Detect which cell encompasses the target text, then output its (x, y) center coordinate. 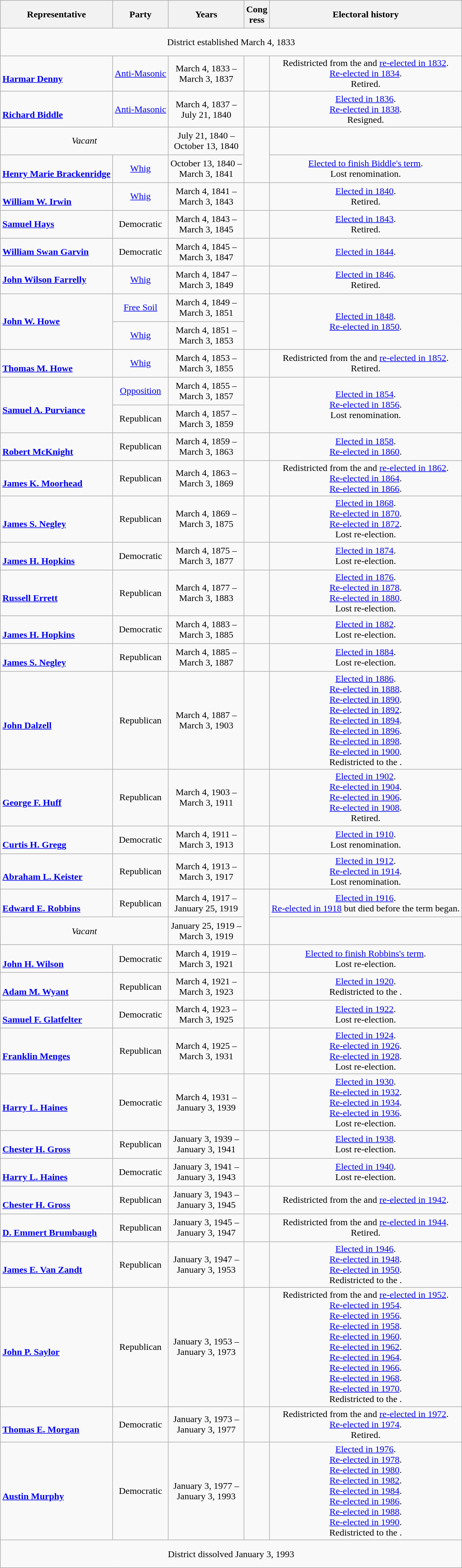
March 4, 1877 –March 3, 1883 (206, 593)
Franklin Menges (56, 1051)
March 4, 1849 –March 3, 1851 (206, 308)
Redistricted from the and re-elected in 1972.Re-elected in 1974.Retired. (366, 1424)
October 13, 1840 –March 3, 1841 (206, 169)
March 4, 1903 –March 3, 1911 (206, 798)
Party (140, 14)
Henry Marie Brackenridge (56, 169)
January 3, 1953 –January 3, 1973 (206, 1347)
Elected in 1922.Lost re-election. (366, 1014)
March 4, 1833 –March 3, 1837 (206, 74)
Edward E. Robbins (56, 903)
Adam M. Wyant (56, 986)
March 4, 1837 –July 21, 1840 (206, 109)
John Dalzell (56, 720)
George F. Huff (56, 798)
Elected in 1924.Re-elected in 1926.Re-elected in 1928.Lost re-election. (366, 1051)
William Swan Garvin (56, 252)
John Wilson Farrelly (56, 280)
January 3, 1943 –January 3, 1945 (206, 1200)
March 4, 1887 –March 3, 1903 (206, 720)
John H. Wilson (56, 958)
January 3, 1973 –January 3, 1977 (206, 1424)
William W. Irwin (56, 196)
John P. Saylor (56, 1347)
March 4, 1841 –March 3, 1843 (206, 196)
March 4, 1921 –March 3, 1923 (206, 986)
January 3, 1941 –January 3, 1943 (206, 1172)
January 3, 1945 –January 3, 1947 (206, 1228)
Samuel F. Glatfelter (56, 1014)
D. Emmert Brumbaugh (56, 1228)
Redistricted from the and re-elected in 1942. (366, 1200)
January 3, 1947 –January 3, 1953 (206, 1265)
March 4, 1853 –March 3, 1855 (206, 363)
March 4, 1859 –March 3, 1863 (206, 447)
Elected in 1884.Lost re-election. (366, 657)
District established March 4, 1833 (231, 42)
March 4, 1851 –March 3, 1853 (206, 335)
March 4, 1875 –March 3, 1877 (206, 556)
Harmar Denny (56, 74)
Elected in 1854.Re-elected in 1856.Lost renomination. (366, 405)
Elected in 1840.Retired. (366, 196)
Elected in 1876.Re-elected in 1878.Re-elected in 1880.Lost re-election. (366, 593)
Elected in 1836.Re-elected in 1838.Resigned. (366, 109)
March 4, 1917 –January 25, 1919 (206, 903)
Elected in 1874.Lost re-election. (366, 556)
Opposition (140, 391)
Elected in 1858.Re-elected in 1860. (366, 447)
March 4, 1885 –March 3, 1887 (206, 657)
March 4, 1855 –March 3, 1857 (206, 391)
Elected in 1910.Lost renomination. (366, 840)
March 4, 1845 –March 3, 1847 (206, 252)
March 4, 1925 –March 3, 1931 (206, 1051)
March 4, 1919 –March 3, 1921 (206, 958)
Elected to finish Robbins's term.Lost re-election. (366, 958)
Congress (257, 14)
Robert McKnight (56, 447)
Elected in 1930.Re-elected in 1932.Re-elected in 1934.Re-elected in 1936.Lost re-election. (366, 1102)
Redistricted from the and re-elected in 1862.Re-elected in 1864.Re-elected in 1866. (366, 478)
July 21, 1840 –October 13, 1840 (206, 141)
Austin Murphy (56, 1491)
March 4, 1869 –March 3, 1875 (206, 519)
Free Soil (140, 308)
Elected in 1844. (366, 252)
Samuel A. Purviance (56, 405)
Russell Errett (56, 593)
Elected in 1902.Re-elected in 1904.Re-elected in 1906.Re-elected in 1908.Retired. (366, 798)
Elected in 1843.Retired. (366, 224)
Elected in 1916.Re-elected in 1918 but died before the term began. (366, 903)
January 25, 1919 –March 3, 1919 (206, 931)
Electoral history (366, 14)
Elected in 1848.Re-elected in 1850. (366, 322)
Redistricted from the and re-elected in 1832.Re-elected in 1834.Retired. (366, 74)
Elected in 1946.Re-elected in 1948.Re-elected in 1950.Redistricted to the . (366, 1265)
March 4, 1923 –March 3, 1925 (206, 1014)
Elected in 1868.Re-elected in 1870.Re-elected in 1872.Lost re-election. (366, 519)
Curtis H. Gregg (56, 840)
March 4, 1863 –March 3, 1869 (206, 478)
James K. Moorhead (56, 478)
March 4, 1913 –March 3, 1917 (206, 871)
Elected in 1912.Re-elected in 1914.Lost renomination. (366, 871)
January 3, 1939 –January 3, 1941 (206, 1144)
District dissolved January 3, 1993 (231, 1554)
James E. Van Zandt (56, 1265)
March 4, 1843 –March 3, 1845 (206, 224)
Abraham L. Keister (56, 871)
Representative (56, 14)
March 4, 1931 –January 3, 1939 (206, 1102)
Years (206, 14)
John W. Howe (56, 322)
Samuel Hays (56, 224)
Redistricted from the and re-elected in 1944.Retired. (366, 1228)
Elected in 1882.Lost re-election. (366, 630)
Richard Biddle (56, 109)
Thomas E. Morgan (56, 1424)
Elected in 1920.Redistricted to the . (366, 986)
March 4, 1883 –March 3, 1885 (206, 630)
March 4, 1857 –March 3, 1859 (206, 419)
March 4, 1847 –March 3, 1849 (206, 280)
Redistricted from the and re-elected in 1852. Retired. (366, 363)
January 3, 1977 –January 3, 1993 (206, 1491)
Thomas M. Howe (56, 363)
Elected to finish Biddle's term.Lost renomination. (366, 169)
March 4, 1911 –March 3, 1913 (206, 840)
Elected in 1846.Retired. (366, 280)
Elected in 1940.Lost re-election. (366, 1172)
Elected in 1938.Lost re-election. (366, 1144)
